Return the [X, Y] coordinate for the center point of the cell that contains the specified text.  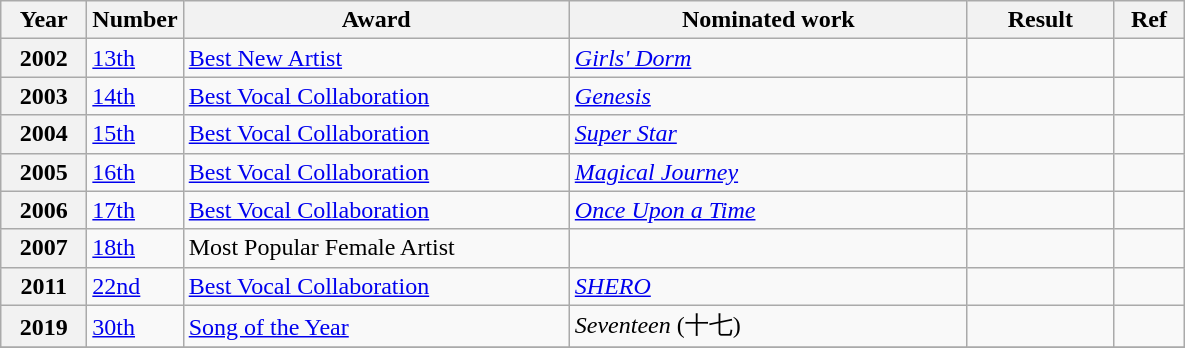
2005 [44, 172]
Award [376, 20]
Girls' Dorm [768, 58]
SHERO [768, 286]
2002 [44, 58]
Year [44, 20]
Number [135, 20]
Most Popular Female Artist [376, 248]
Result [1040, 20]
16th [135, 172]
2003 [44, 96]
Seventeen (十七) [768, 326]
2004 [44, 134]
2007 [44, 248]
Best New Artist [376, 58]
2019 [44, 326]
30th [135, 326]
Genesis [768, 96]
2006 [44, 210]
14th [135, 96]
Nominated work [768, 20]
Ref [1148, 20]
18th [135, 248]
Super Star [768, 134]
Once Upon a Time [768, 210]
2011 [44, 286]
17th [135, 210]
Song of the Year [376, 326]
13th [135, 58]
Magical Journey [768, 172]
15th [135, 134]
22nd [135, 286]
